Extract the [X, Y] coordinate from the center of the cell holding the provided text.  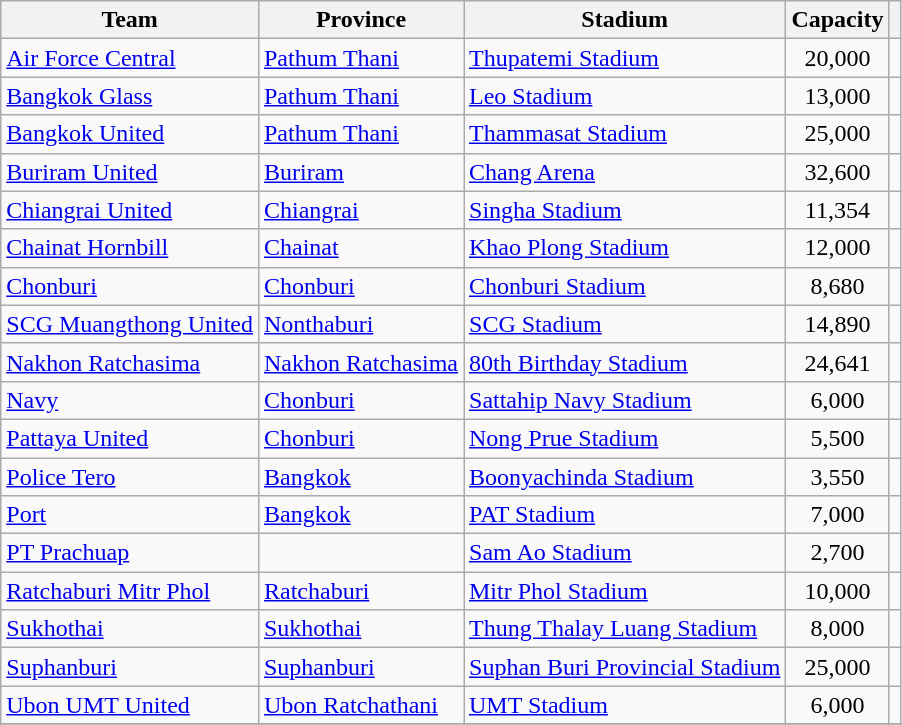
Chiangrai [360, 210]
Ratchaburi Mitr Phol [130, 591]
Buriram United [130, 172]
Nong Prue Stadium [625, 438]
Chiangrai United [130, 210]
80th Birthday Stadium [625, 362]
PT Prachuap [130, 553]
Port [130, 515]
Chang Arena [625, 172]
12,000 [838, 248]
Singha Stadium [625, 210]
Police Tero [130, 477]
11,354 [838, 210]
Leo Stadium [625, 96]
Province [360, 20]
UMT Stadium [625, 705]
Ratchaburi [360, 591]
Chainat [360, 248]
Bangkok Glass [130, 96]
Sattahip Navy Stadium [625, 400]
SCG Stadium [625, 324]
SCG Muangthong United [130, 324]
24,641 [838, 362]
Thammasat Stadium [625, 134]
Pattaya United [130, 438]
Nonthaburi [360, 324]
Air Force Central [130, 58]
8,680 [838, 286]
5,500 [838, 438]
20,000 [838, 58]
Thung Thalay Luang Stadium [625, 629]
Sam Ao Stadium [625, 553]
Boonyachinda Stadium [625, 477]
Buriram [360, 172]
Chainat Hornbill [130, 248]
Bangkok United [130, 134]
32,600 [838, 172]
Mitr Phol Stadium [625, 591]
Navy [130, 400]
Team [130, 20]
Chonburi Stadium [625, 286]
Khao Plong Stadium [625, 248]
10,000 [838, 591]
Stadium [625, 20]
3,550 [838, 477]
8,000 [838, 629]
13,000 [838, 96]
7,000 [838, 515]
PAT Stadium [625, 515]
Suphan Buri Provincial Stadium [625, 667]
Thupatemi Stadium [625, 58]
Ubon UMT United [130, 705]
Capacity [838, 20]
Ubon Ratchathani [360, 705]
2,700 [838, 553]
14,890 [838, 324]
